Capture the cell that displays the provided text and extract its [X, Y] central coordinate. 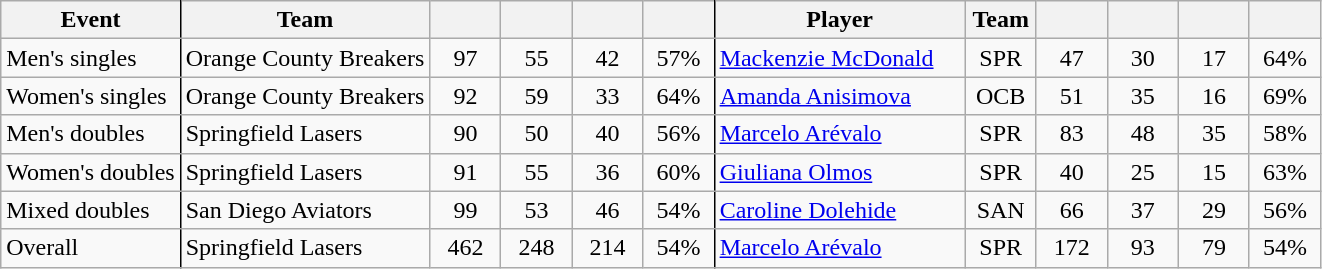
83 [1072, 134]
248 [536, 248]
66 [1072, 210]
99 [466, 210]
51 [1072, 96]
59 [536, 96]
Event [90, 20]
69% [1284, 96]
Mackenzie McDonald [840, 58]
Men's singles [90, 58]
46 [608, 210]
47 [1072, 58]
63% [1284, 172]
Women's doubles [90, 172]
60% [678, 172]
172 [1072, 248]
Women's singles [90, 96]
92 [466, 96]
25 [1142, 172]
36 [608, 172]
462 [466, 248]
214 [608, 248]
58% [1284, 134]
90 [466, 134]
91 [466, 172]
33 [608, 96]
48 [1142, 134]
15 [1214, 172]
37 [1142, 210]
53 [536, 210]
Giuliana Olmos [840, 172]
57% [678, 58]
Men's doubles [90, 134]
Caroline Dolehide [840, 210]
79 [1214, 248]
Overall [90, 248]
Amanda Anisimova [840, 96]
OCB [1000, 96]
Player [840, 20]
29 [1214, 210]
97 [466, 58]
50 [536, 134]
17 [1214, 58]
30 [1142, 58]
93 [1142, 248]
42 [608, 58]
San Diego Aviators [305, 210]
16 [1214, 96]
SAN [1000, 210]
Mixed doubles [90, 210]
